Find where the given text appears and provide that cell's center as [x, y] coordinate. 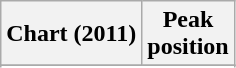
Chart (2011) [72, 34]
Peakposition [188, 34]
